Pinpoint the cell where the given text exists, returning its [x, y] midpoint coordinate. 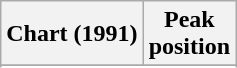
Peakposition [189, 34]
Chart (1991) [72, 34]
